Capture the cell that displays the provided text and extract its (x, y) central coordinate. 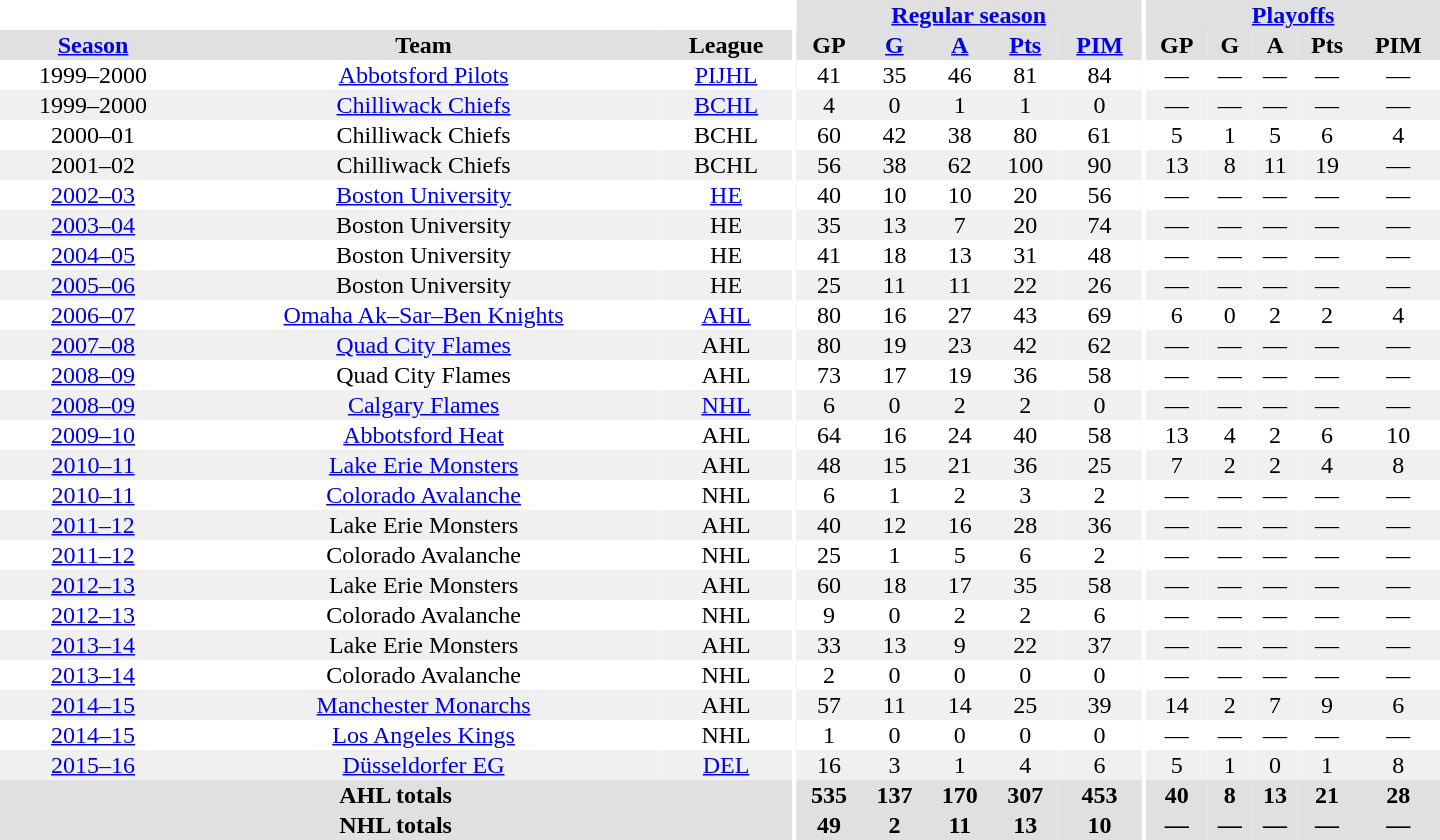
Los Angeles Kings (424, 735)
Omaha Ak–Sar–Ben Knights (424, 315)
307 (1026, 795)
27 (960, 315)
24 (960, 435)
23 (960, 345)
64 (828, 435)
2009–10 (93, 435)
81 (1026, 75)
Düsseldorfer EG (424, 765)
Manchester Monarchs (424, 705)
2001–02 (93, 165)
2007–08 (93, 345)
2004–05 (93, 255)
12 (894, 525)
2006–07 (93, 315)
46 (960, 75)
57 (828, 705)
137 (894, 795)
170 (960, 795)
100 (1026, 165)
453 (1100, 795)
2003–04 (93, 225)
Abbotsford Heat (424, 435)
31 (1026, 255)
37 (1100, 645)
33 (828, 645)
PIJHL (726, 75)
Playoffs (1293, 15)
43 (1026, 315)
Season (93, 45)
Calgary Flames (424, 405)
61 (1100, 135)
Regular season (968, 15)
39 (1100, 705)
Abbotsford Pilots (424, 75)
69 (1100, 315)
2000–01 (93, 135)
Team (424, 45)
90 (1100, 165)
2002–03 (93, 195)
15 (894, 465)
26 (1100, 285)
84 (1100, 75)
73 (828, 375)
74 (1100, 225)
2005–06 (93, 285)
535 (828, 795)
2015–16 (93, 765)
DEL (726, 765)
AHL totals (396, 795)
League (726, 45)
49 (828, 825)
NHL totals (396, 825)
